Provide the (X, Y) coordinate of the cell's center where the given text is located.  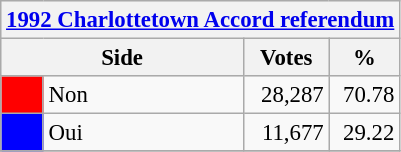
70.78 (364, 95)
Votes (286, 58)
11,677 (286, 133)
28,287 (286, 95)
Side (122, 58)
Non (143, 95)
Oui (143, 133)
29.22 (364, 133)
% (364, 58)
1992 Charlottetown Accord referendum (200, 20)
